Detect which cell encompasses the target text, then output its [x, y] center coordinate. 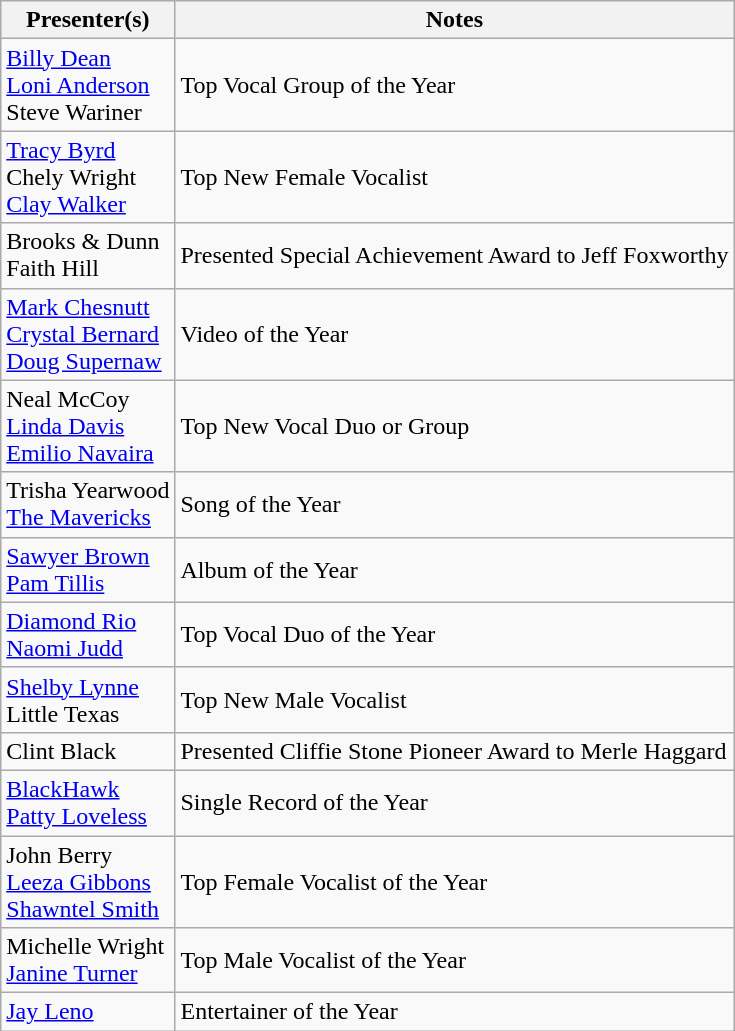
Billy DeanLoni AndersonSteve Wariner [88, 85]
Top New Female Vocalist [454, 177]
Presented Special Achievement Award to Jeff Foxworthy [454, 256]
Michelle WrightJanine Turner [88, 960]
Shelby LynneLittle Texas [88, 700]
Top New Male Vocalist [454, 700]
John BerryLeeza GibbonsShawntel Smith [88, 882]
Video of the Year [454, 334]
Top Vocal Duo of the Year [454, 634]
Trisha YearwoodThe Mavericks [88, 504]
Presenter(s) [88, 20]
Single Record of the Year [454, 802]
Top Male Vocalist of the Year [454, 960]
Top Female Vocalist of the Year [454, 882]
Jay Leno [88, 1012]
Diamond RioNaomi Judd [88, 634]
Presented Cliffie Stone Pioneer Award to Merle Haggard [454, 751]
Album of the Year [454, 570]
Clint Black [88, 751]
Sawyer BrownPam Tillis [88, 570]
Notes [454, 20]
Entertainer of the Year [454, 1012]
Brooks & DunnFaith Hill [88, 256]
Top Vocal Group of the Year [454, 85]
Top New Vocal Duo or Group [454, 426]
Neal McCoyLinda DavisEmilio Navaira [88, 426]
Mark ChesnuttCrystal BernardDoug Supernaw [88, 334]
Tracy ByrdChely WrightClay Walker [88, 177]
BlackHawkPatty Loveless [88, 802]
Song of the Year [454, 504]
